Determine the (x, y) coordinate at the center of the cell enclosing the given text.  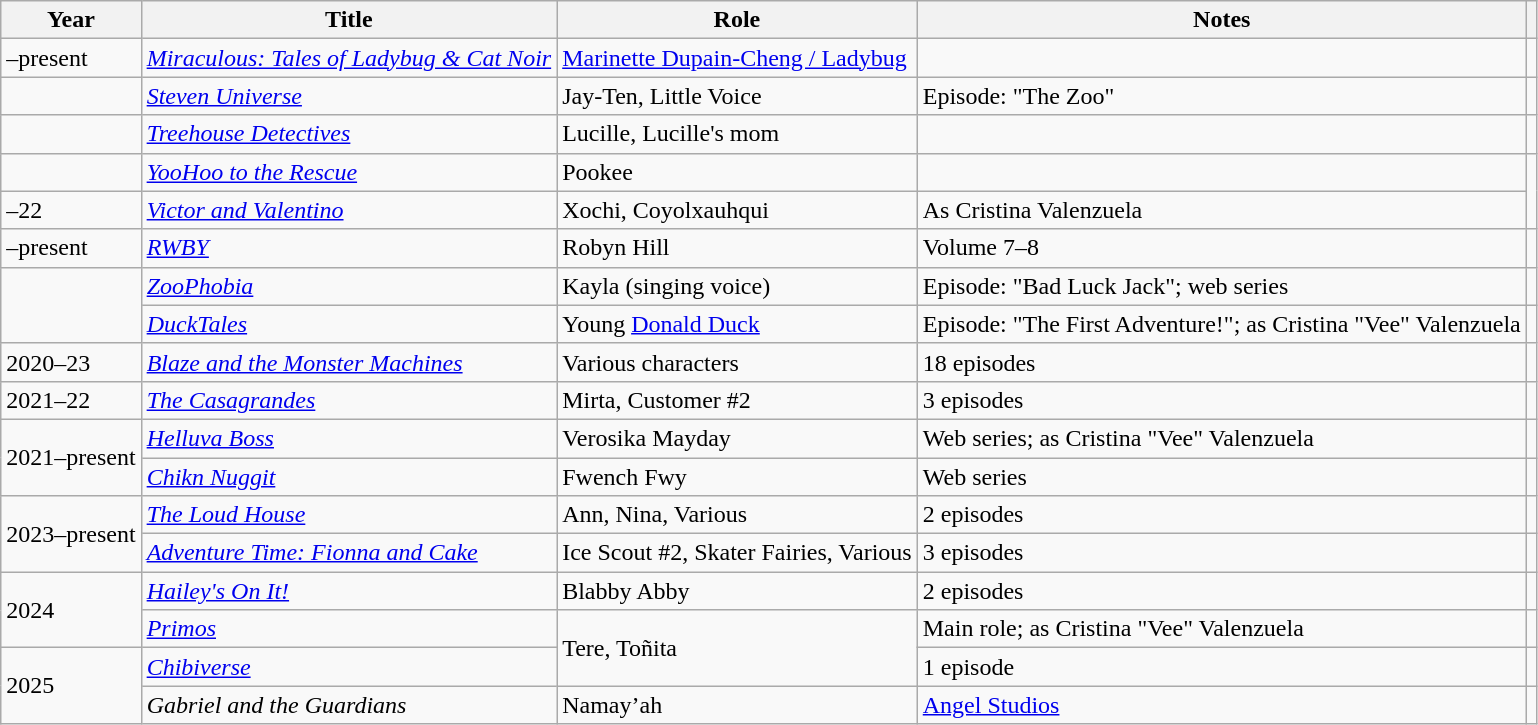
Tere, Toñita (738, 648)
Gabriel and the Guardians (349, 705)
Episode: "Bad Luck Jack"; web series (1222, 286)
Kayla (singing voice) (738, 286)
ZooPhobia (349, 286)
2021–22 (71, 400)
Ice Scout #2, Skater Fairies, Various (738, 553)
Role (738, 20)
Title (349, 20)
Fwench Fwy (738, 477)
Chikn Nuggit (349, 477)
Hailey's On It! (349, 591)
Xochi, Coyolxauhqui (738, 210)
Chibiverse (349, 667)
Angel Studios (1222, 705)
Primos (349, 629)
Blaze and the Monster Machines (349, 362)
Marinette Dupain-Cheng / Ladybug (738, 58)
Miraculous: Tales of Ladybug & Cat Noir (349, 58)
The Casagrandes (349, 400)
Web series (1222, 477)
1 episode (1222, 667)
Young Donald Duck (738, 324)
Helluva Boss (349, 438)
Lucille, Lucille's mom (738, 134)
Ann, Nina, Various (738, 515)
Verosika Mayday (738, 438)
2025 (71, 686)
Victor and Valentino (349, 210)
Steven Universe (349, 96)
Treehouse Detectives (349, 134)
Blabby Abby (738, 591)
Pookee (738, 172)
DuckTales (349, 324)
2021–present (71, 457)
Jay-Ten, Little Voice (738, 96)
The Loud House (349, 515)
2024 (71, 610)
Robyn Hill (738, 248)
Episode: "The First Adventure!"; as Cristina "Vee" Valenzuela (1222, 324)
2020–23 (71, 362)
Web series; as Cristina "Vee" Valenzuela (1222, 438)
–22 (71, 210)
Volume 7–8 (1222, 248)
RWBY (349, 248)
Various characters (738, 362)
Notes (1222, 20)
Episode: "The Zoo" (1222, 96)
Mirta, Customer #2 (738, 400)
Adventure Time: Fionna and Cake (349, 553)
As Cristina Valenzuela (1222, 210)
YooHoo to the Rescue (349, 172)
Namay’ah (738, 705)
Year (71, 20)
Main role; as Cristina "Vee" Valenzuela (1222, 629)
18 episodes (1222, 362)
2023–present (71, 534)
